Pinpoint the cell where the given text exists, returning its [X, Y] midpoint coordinate. 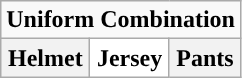
Uniform Combination [121, 20]
Pants [204, 58]
Jersey [130, 58]
Helmet [46, 58]
